Determine the [x, y] coordinate at the center of the cell enclosing the given text.  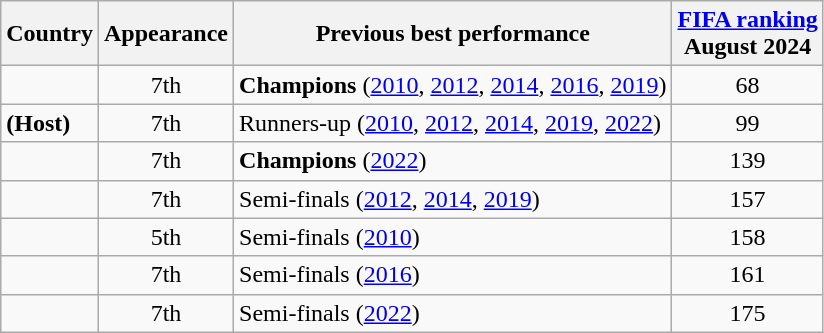
139 [748, 161]
Champions (2022) [453, 161]
Runners-up (2010, 2012, 2014, 2019, 2022) [453, 123]
158 [748, 237]
68 [748, 85]
Champions (2010, 2012, 2014, 2016, 2019) [453, 85]
Semi-finals (2012, 2014, 2019) [453, 199]
Semi-finals (2022) [453, 313]
FIFA rankingAugust 2024 [748, 34]
Country [50, 34]
99 [748, 123]
Previous best performance [453, 34]
(Host) [50, 123]
161 [748, 275]
Semi-finals (2016) [453, 275]
175 [748, 313]
5th [166, 237]
Appearance [166, 34]
157 [748, 199]
Semi-finals (2010) [453, 237]
